Provide the [x, y] coordinate of the cell's center where the given text is located.  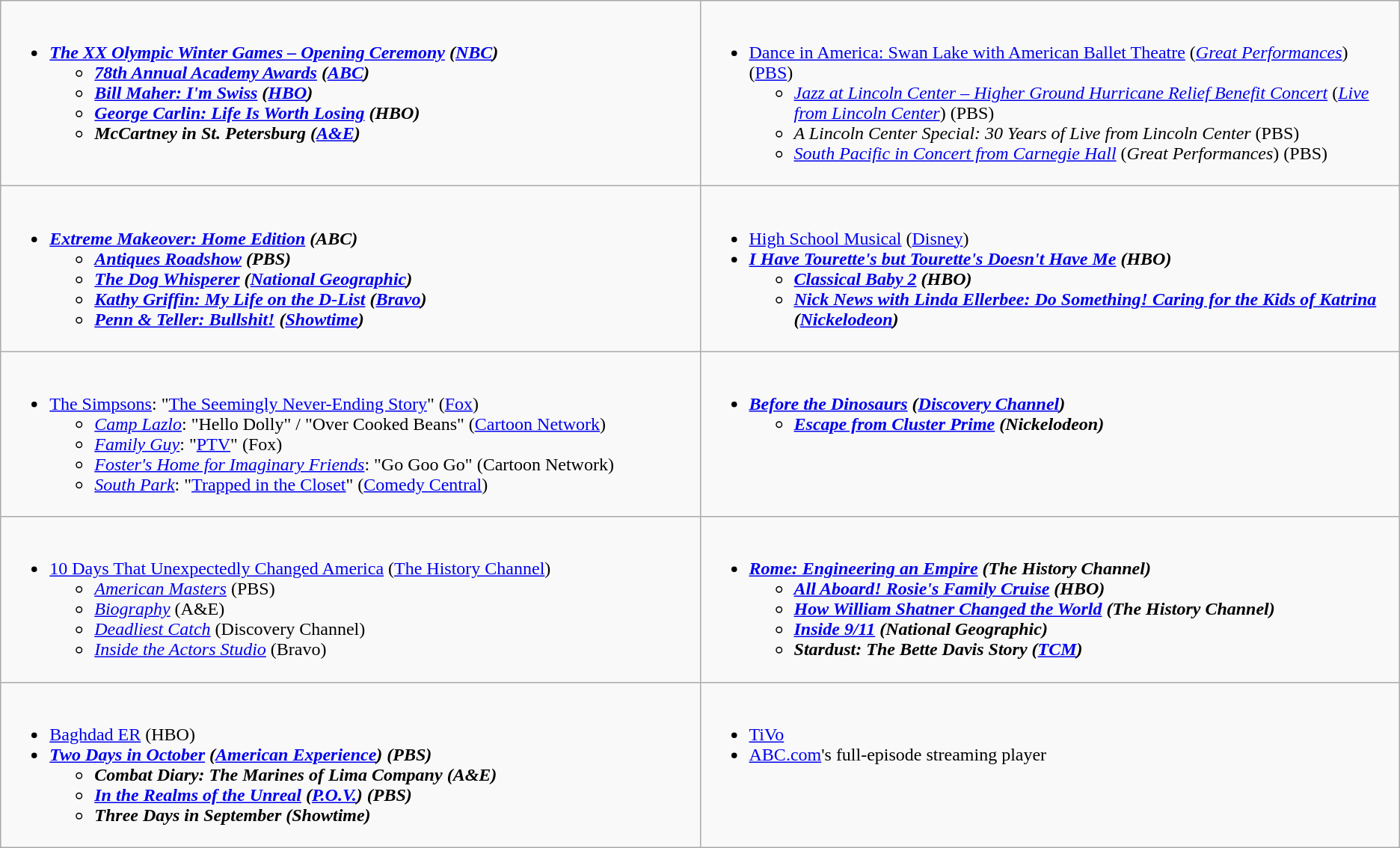
Before the Dinosaurs (Discovery Channel)Escape from Cluster Prime (Nickelodeon) [1050, 434]
TiVoABC.com's full-episode streaming player [1050, 764]
